Search for the cell housing the specified text and yield its [x, y] center coordinate. 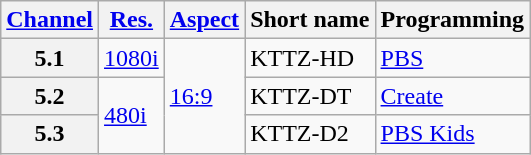
PBS Kids [452, 134]
Short name [310, 20]
PBS [452, 58]
Channel [50, 20]
Res. [132, 20]
5.3 [50, 134]
KTTZ-HD [310, 58]
KTTZ-DT [310, 96]
1080i [132, 58]
5.1 [50, 58]
Create [452, 96]
Programming [452, 20]
5.2 [50, 96]
480i [132, 115]
16:9 [204, 96]
Aspect [204, 20]
KTTZ-D2 [310, 134]
